Find where the given text appears and provide that cell's center as [X, Y] coordinate. 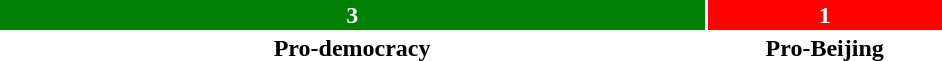
3 [352, 15]
1 [824, 15]
